Extract the [x, y] coordinate from the center of the cell holding the provided text.  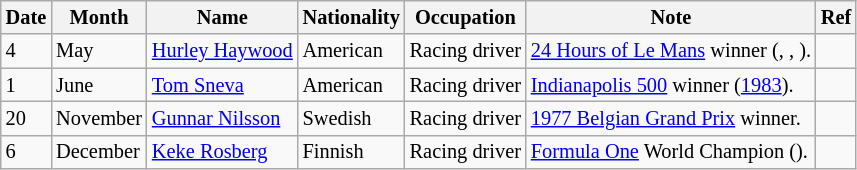
Occupation [466, 17]
Swedish [352, 118]
Hurley Haywood [222, 51]
November [99, 118]
Date [26, 17]
Tom Sneva [222, 85]
Formula One World Champion (). [671, 152]
4 [26, 51]
Name [222, 17]
Indianapolis 500 winner (1983). [671, 85]
Ref [836, 17]
1977 Belgian Grand Prix winner. [671, 118]
December [99, 152]
Keke Rosberg [222, 152]
6 [26, 152]
20 [26, 118]
June [99, 85]
Gunnar Nilsson [222, 118]
May [99, 51]
Nationality [352, 17]
Note [671, 17]
24 Hours of Le Mans winner (, , ). [671, 51]
Month [99, 17]
1 [26, 85]
Finnish [352, 152]
